Find where the given text appears and provide that cell's center as (X, Y) coordinate. 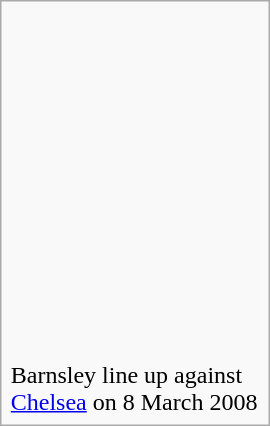
Barnsley line up against Chelsea on 8 March 2008 (134, 213)
